Capture the cell that displays the provided text and extract its (X, Y) central coordinate. 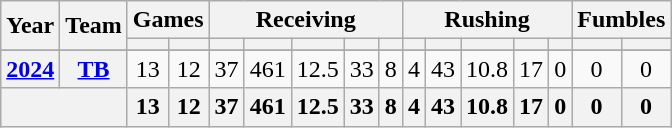
Fumbles (622, 20)
Rushing (486, 20)
Receiving (306, 20)
Games (168, 20)
Year (30, 26)
Team (94, 26)
TB (94, 69)
2024 (30, 69)
